Return the [X, Y] coordinate for the center point of the cell that contains the specified text.  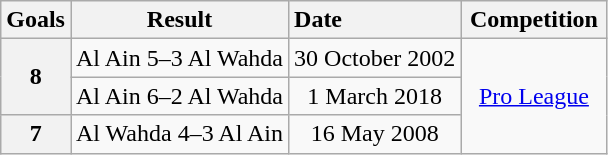
16 May 2008 [375, 134]
8 [36, 77]
Al Ain 5–3 Al Wahda [179, 58]
1 March 2018 [375, 96]
Pro League [534, 96]
Date [375, 20]
7 [36, 134]
Al Wahda 4–3 Al Ain [179, 134]
Result [179, 20]
Al Ain 6–2 Al Wahda [179, 96]
Competition [534, 20]
Goals [36, 20]
30 October 2002 [375, 58]
